From the cell containing the given text, extract its center point as (x, y) coordinate. 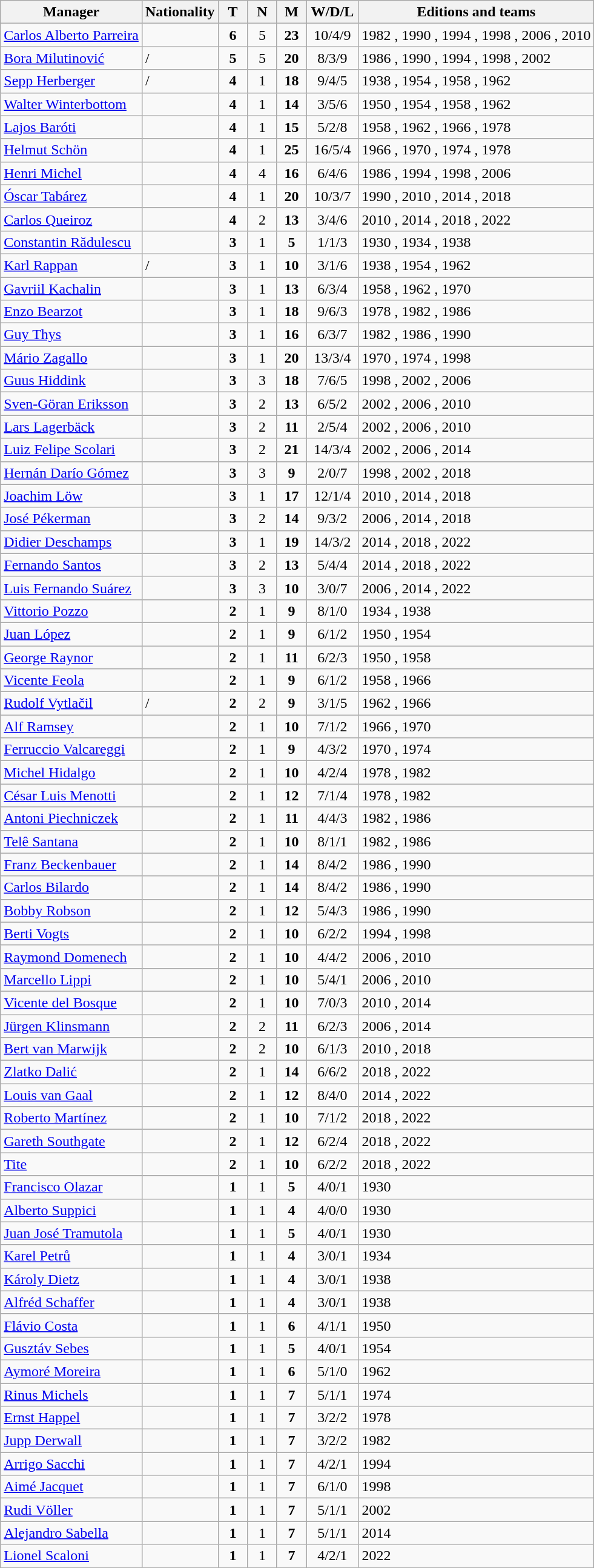
2006 , 2014 (476, 1026)
2002 (476, 1510)
1994 , 1998 (476, 934)
1962 (476, 1371)
5/4/3 (332, 911)
Carlos Queiroz (71, 219)
1930 , 1934 , 1938 (476, 242)
1962 , 1966 (476, 703)
Vicente del Bosque (71, 1003)
13/3/4 (332, 358)
5/4/1 (332, 980)
Bert van Marwijk (71, 1049)
4/4/2 (332, 957)
Bora Milutinović (71, 58)
Luis Fernando Suárez (71, 588)
Roberto Martínez (71, 1118)
17 (292, 496)
2010 , 2014 (476, 1003)
Nationality (180, 12)
Karel Petrů (71, 1256)
Rudi Völler (71, 1510)
19 (292, 542)
Ferruccio Valcareggi (71, 749)
2010 , 2014 , 2018 , 2022 (476, 219)
Enzo Bearzot (71, 312)
César Luis Menotti (71, 796)
Sepp Herberger (71, 81)
Luiz Felipe Scolari (71, 450)
16/5/4 (332, 150)
Lars Lagerbäck (71, 427)
Károly Dietz (71, 1279)
Sven-Göran Eriksson (71, 404)
1986 , 1990 , 1994 , 1998 , 2002 (476, 58)
Rudolf Vytlačil (71, 703)
Vicente Feola (71, 680)
1990 , 2010 , 2014 , 2018 (476, 196)
9/4/5 (332, 81)
Gusztáv Sebes (71, 1348)
N (263, 12)
Gareth Southgate (71, 1141)
1994 (476, 1464)
Jürgen Klinsmann (71, 1026)
6/1/0 (332, 1487)
Ernst Happel (71, 1418)
W/D/L (332, 12)
Henri Michel (71, 173)
Walter Winterbottom (71, 104)
12/1/4 (332, 496)
3/1/5 (332, 703)
3/0/7 (332, 588)
6/3/4 (332, 289)
4/3/2 (332, 749)
2022 (476, 1556)
1958 , 1966 (476, 680)
Alf Ramsey (71, 726)
14/3/4 (332, 450)
Zlatko Dalić (71, 1072)
3/5/6 (332, 104)
2/5/4 (332, 427)
Aymoré Moreira (71, 1371)
1934 (476, 1256)
2010 , 2018 (476, 1049)
Bobby Robson (71, 911)
1970 , 1974 , 1998 (476, 358)
1970 , 1974 (476, 749)
1950 (476, 1325)
5/1/0 (332, 1371)
8/3/9 (332, 58)
Arrigo Sacchi (71, 1464)
Juan José Tramutola (71, 1233)
14/3/2 (332, 542)
Louis van Gaal (71, 1095)
1998 , 2002 , 2006 (476, 381)
Gavriil Kachalin (71, 289)
Michel Hidalgo (71, 772)
1950 , 1958 (476, 657)
1950 , 1954 , 1958 , 1962 (476, 104)
6/2/4 (332, 1141)
José Pékerman (71, 519)
Lajos Baróti (71, 127)
5/2/8 (332, 127)
10/3/7 (332, 196)
Francisco Olazar (71, 1187)
23 (292, 35)
George Raynor (71, 657)
2/0/7 (332, 473)
9/6/3 (332, 312)
7/1/4 (332, 796)
3/4/6 (332, 219)
Tite (71, 1164)
Alejandro Sabella (71, 1533)
1998 (476, 1487)
Aimé Jacquet (71, 1487)
Joachim Löw (71, 496)
1978 , 1982 , 1986 (476, 312)
2006 , 2014 , 2018 (476, 519)
6/6/2 (332, 1072)
Karl Rappan (71, 265)
Didier Deschamps (71, 542)
1978 (476, 1418)
5/4/4 (332, 565)
6/5/2 (332, 404)
2010 , 2014 , 2018 (476, 496)
Carlos Bilardo (71, 888)
Editions and teams (476, 12)
1982 , 1986 , 1990 (476, 335)
21 (292, 450)
Jupp Derwall (71, 1441)
7/6/5 (332, 381)
Franz Beckenbauer (71, 865)
2014 , 2022 (476, 1095)
3/1/6 (332, 265)
25 (292, 150)
1974 (476, 1394)
Carlos Alberto Parreira (71, 35)
Telê Santana (71, 842)
1934 , 1938 (476, 611)
7/0/3 (332, 1003)
9/3/2 (332, 519)
1950 , 1954 (476, 634)
Óscar Tabárez (71, 196)
8/4/0 (332, 1095)
1938 , 1954 , 1962 (476, 265)
1/1/3 (332, 242)
Constantin Rădulescu (71, 242)
1958 , 1962 , 1966 , 1978 (476, 127)
10/4/9 (332, 35)
6/3/7 (332, 335)
Lionel Scaloni (71, 1556)
Alfréd Schaffer (71, 1302)
M (292, 12)
Guus Hiddink (71, 381)
8/1/1 (332, 842)
Flávio Costa (71, 1325)
Rinus Michels (71, 1394)
6/4/6 (332, 173)
Raymond Domenech (71, 957)
8/1/0 (332, 611)
Berti Vogts (71, 934)
Manager (71, 12)
Hernán Darío Gómez (71, 473)
4/0/0 (332, 1210)
1982 (476, 1441)
1966 , 1970 (476, 726)
2014 (476, 1533)
Alberto Suppici (71, 1210)
4/4/3 (332, 819)
Juan López (71, 634)
1954 (476, 1348)
Marcello Lippi (71, 980)
Vittorio Pozzo (71, 611)
4/2/4 (332, 772)
1958 , 1962 , 1970 (476, 289)
1938 , 1954 , 1958 , 1962 (476, 81)
6/1/3 (332, 1049)
Mário Zagallo (71, 358)
Helmut Schön (71, 150)
1998 , 2002 , 2018 (476, 473)
1982 , 1990 , 1994 , 1998 , 2006 , 2010 (476, 35)
T (233, 12)
2006 , 2014 , 2022 (476, 588)
Guy Thys (71, 335)
15 (292, 127)
4/1/1 (332, 1325)
Antoni Piechniczek (71, 819)
Fernando Santos (71, 565)
1986 , 1994 , 1998 , 2006 (476, 173)
1966 , 1970 , 1974 , 1978 (476, 150)
2002 , 2006 , 2014 (476, 450)
